Output the (X, Y) coordinate of the center of the cell containing the given text.  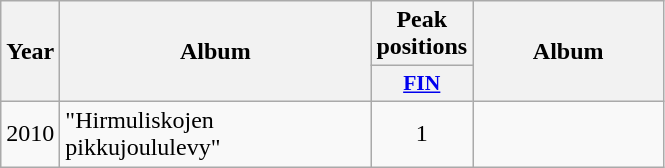
Peak positions (422, 34)
2010 (30, 134)
FIN (422, 84)
Year (30, 52)
1 (422, 134)
"Hirmuliskojen pikkujoululevy" (216, 134)
